Locate the cell with the specified text and output its (X, Y) center coordinate. 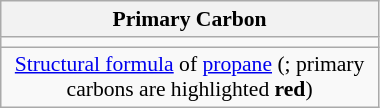
Primary Carbon (190, 19)
Structural formula of propane (; primary carbons are highlighted red) (190, 78)
